Return (X, Y) of the center of cell containing provided text 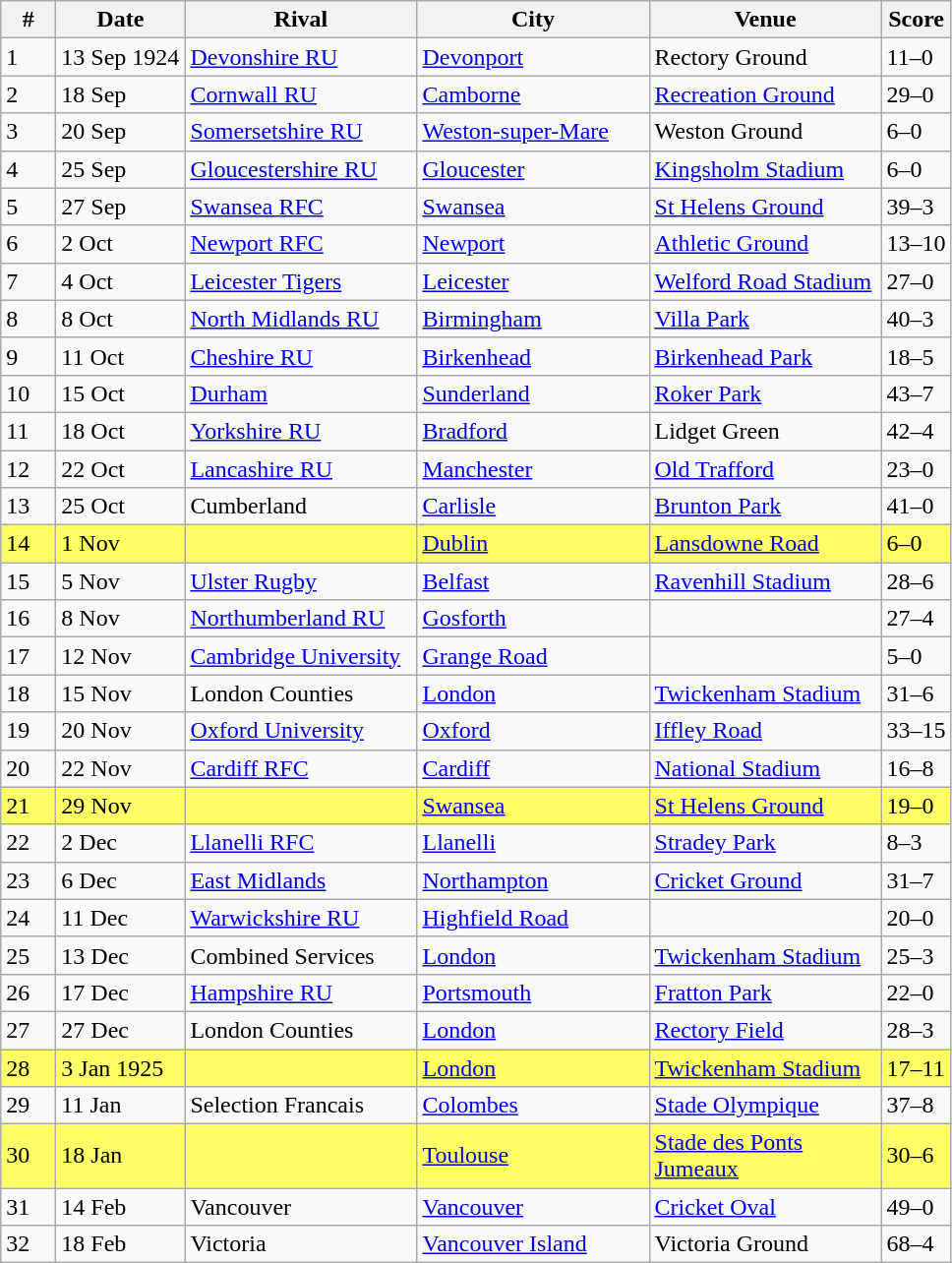
4 Oct (120, 281)
20 Nov (120, 731)
Fratton Park (765, 992)
17 (29, 656)
8 Nov (120, 619)
13 (29, 507)
12 (29, 469)
Selection Francais (301, 1106)
East Midlands (301, 880)
22 Nov (120, 768)
4 (29, 169)
Iffley Road (765, 731)
31–7 (917, 880)
15 Oct (120, 393)
11 (29, 431)
Birmingham (533, 319)
28 (29, 1067)
Cornwall RU (301, 94)
24 (29, 918)
Leicester (533, 281)
27 Dec (120, 1030)
25 (29, 955)
Camborne (533, 94)
Brunton Park (765, 507)
Weston Ground (765, 132)
Oxford (533, 731)
Hampshire RU (301, 992)
20 (29, 768)
Devonshire RU (301, 57)
25 Oct (120, 507)
Colombes (533, 1106)
Lidget Green (765, 431)
33–15 (917, 731)
Venue (765, 20)
18 (29, 693)
Roker Park (765, 393)
18 Jan (120, 1157)
27 (29, 1030)
22 Oct (120, 469)
Recreation Ground (765, 94)
31–6 (917, 693)
13–10 (917, 244)
Lancashire RU (301, 469)
Weston-super-Mare (533, 132)
11 Oct (120, 356)
6 (29, 244)
Cricket Oval (765, 1207)
Gloucester (533, 169)
Rectory Field (765, 1030)
Gloucestershire RU (301, 169)
National Stadium (765, 768)
Gosforth (533, 619)
5–0 (917, 656)
Portsmouth (533, 992)
Stradey Park (765, 843)
Stade Olympique (765, 1106)
25 Sep (120, 169)
23 (29, 880)
Vancouver Island (533, 1244)
23–0 (917, 469)
29 Nov (120, 806)
21 (29, 806)
2 Oct (120, 244)
Bradford (533, 431)
27–0 (917, 281)
Manchester (533, 469)
16 (29, 619)
22 (29, 843)
5 Nov (120, 581)
39–3 (917, 207)
11–0 (917, 57)
32 (29, 1244)
29 (29, 1106)
9 (29, 356)
37–8 (917, 1106)
26 (29, 992)
18 Sep (120, 94)
Birkenhead (533, 356)
Date (120, 20)
Llanelli (533, 843)
3 Jan 1925 (120, 1067)
14 (29, 544)
Victoria Ground (765, 1244)
1 Nov (120, 544)
28–3 (917, 1030)
2 Dec (120, 843)
27 Sep (120, 207)
Cardiff RFC (301, 768)
Score (917, 20)
Cumberland (301, 507)
11 Jan (120, 1106)
18–5 (917, 356)
North Midlands RU (301, 319)
13 Sep 1924 (120, 57)
25–3 (917, 955)
Carlisle (533, 507)
15 Nov (120, 693)
16–8 (917, 768)
10 (29, 393)
Rectory Ground (765, 57)
40–3 (917, 319)
Rival (301, 20)
29–0 (917, 94)
City (533, 20)
22–0 (917, 992)
Highfield Road (533, 918)
Ravenhill Stadium (765, 581)
19 (29, 731)
8 (29, 319)
17–11 (917, 1067)
Welford Road Stadium (765, 281)
Combined Services (301, 955)
8 Oct (120, 319)
Stade des Ponts Jumeaux (765, 1157)
# (29, 20)
20 Sep (120, 132)
31 (29, 1207)
30 (29, 1157)
11 Dec (120, 918)
Cricket Ground (765, 880)
Devonport (533, 57)
Old Trafford (765, 469)
19–0 (917, 806)
13 Dec (120, 955)
Dublin (533, 544)
Kingsholm Stadium (765, 169)
Somersetshire RU (301, 132)
Sunderland (533, 393)
Northumberland RU (301, 619)
30–6 (917, 1157)
Lansdowne Road (765, 544)
6 Dec (120, 880)
Birkenhead Park (765, 356)
42–4 (917, 431)
Oxford University (301, 731)
Victoria (301, 1244)
14 Feb (120, 1207)
8–3 (917, 843)
2 (29, 94)
7 (29, 281)
49–0 (917, 1207)
Swansea RFC (301, 207)
17 Dec (120, 992)
Yorkshire RU (301, 431)
27–4 (917, 619)
Grange Road (533, 656)
28–6 (917, 581)
Warwickshire RU (301, 918)
Ulster Rugby (301, 581)
43–7 (917, 393)
Leicester Tigers (301, 281)
Villa Park (765, 319)
3 (29, 132)
Northampton (533, 880)
Cardiff (533, 768)
5 (29, 207)
Cheshire RU (301, 356)
Newport RFC (301, 244)
Toulouse (533, 1157)
68–4 (917, 1244)
1 (29, 57)
20–0 (917, 918)
Newport (533, 244)
Durham (301, 393)
12 Nov (120, 656)
Llanelli RFC (301, 843)
18 Feb (120, 1244)
Belfast (533, 581)
41–0 (917, 507)
15 (29, 581)
18 Oct (120, 431)
Cambridge University (301, 656)
Athletic Ground (765, 244)
